Provide the [x, y] coordinate of the cell's center where the given text is located.  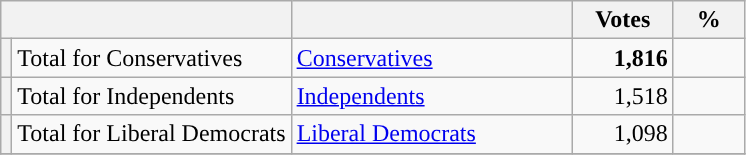
1,816 [622, 58]
1,098 [622, 134]
1,518 [622, 96]
Conservatives [432, 58]
Independents [432, 96]
% [708, 20]
Total for Conservatives [152, 58]
Total for Independents [152, 96]
Liberal Democrats [432, 134]
Total for Liberal Democrats [152, 134]
Votes [622, 20]
